For the text-containing cell, return its midpoint in [X, Y] coordinate format. 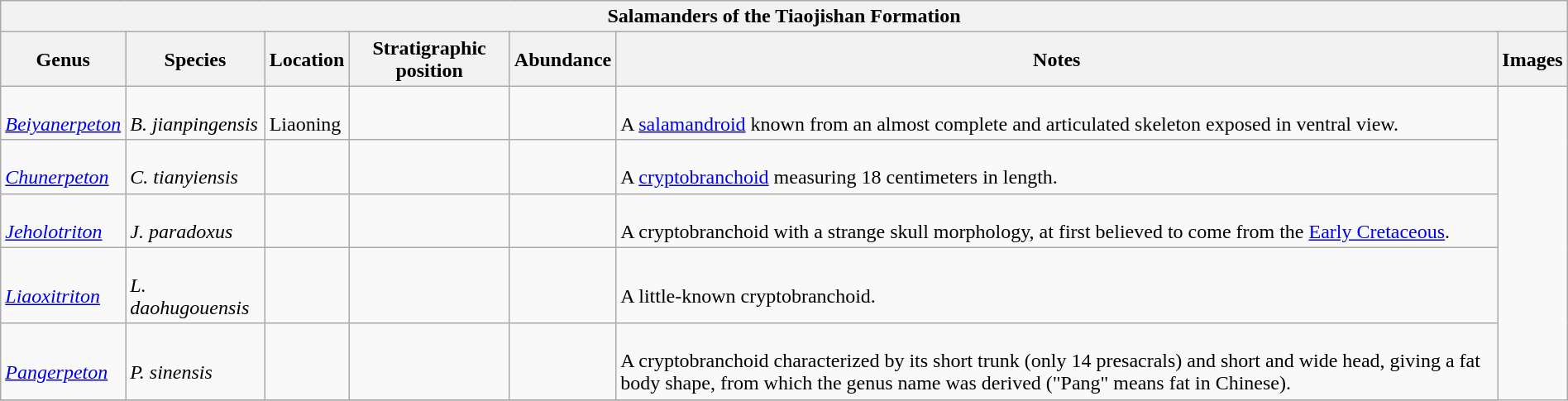
Stratigraphic position [429, 60]
J. paradoxus [195, 220]
Images [1532, 60]
Chunerpeton [63, 167]
B. jianpingensis [195, 112]
L. daohugouensis [195, 285]
Jeholotriton [63, 220]
Genus [63, 60]
A cryptobranchoid measuring 18 centimeters in length. [1057, 167]
Liaoxitriton [63, 285]
Beiyanerpeton [63, 112]
P. sinensis [195, 361]
Salamanders of the Tiaojishan Formation [784, 17]
A salamandroid known from an almost complete and articulated skeleton exposed in ventral view. [1057, 112]
Liaoning [307, 112]
A little-known cryptobranchoid. [1057, 285]
Location [307, 60]
Species [195, 60]
Notes [1057, 60]
C. tianyiensis [195, 167]
A cryptobranchoid with a strange skull morphology, at first believed to come from the Early Cretaceous. [1057, 220]
Pangerpeton [63, 361]
Abundance [562, 60]
